Search for the cell housing the specified text and yield its (X, Y) center coordinate. 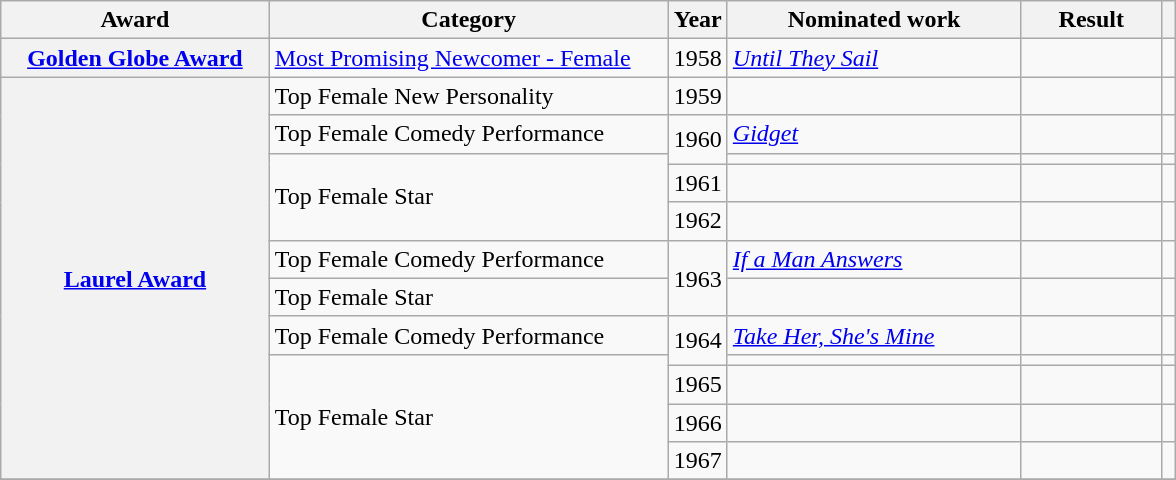
1966 (698, 423)
1964 (698, 340)
Gidget (874, 134)
Until They Sail (874, 58)
Year (698, 20)
Nominated work (874, 20)
Top Female New Personality (468, 96)
Laurel Award (135, 278)
1963 (698, 278)
1958 (698, 58)
If a Man Answers (874, 259)
1965 (698, 384)
1960 (698, 140)
1962 (698, 221)
Result (1092, 20)
1967 (698, 461)
Most Promising Newcomer - Female (468, 58)
Award (135, 20)
Category (468, 20)
Take Her, She's Mine (874, 335)
1961 (698, 183)
1959 (698, 96)
Golden Globe Award (135, 58)
